Capture the cell that displays the provided text and extract its [x, y] central coordinate. 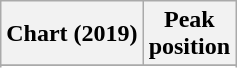
Chart (2019) [72, 34]
Peakposition [189, 34]
